Pinpoint the cell where the given text exists, returning its [X, Y] midpoint coordinate. 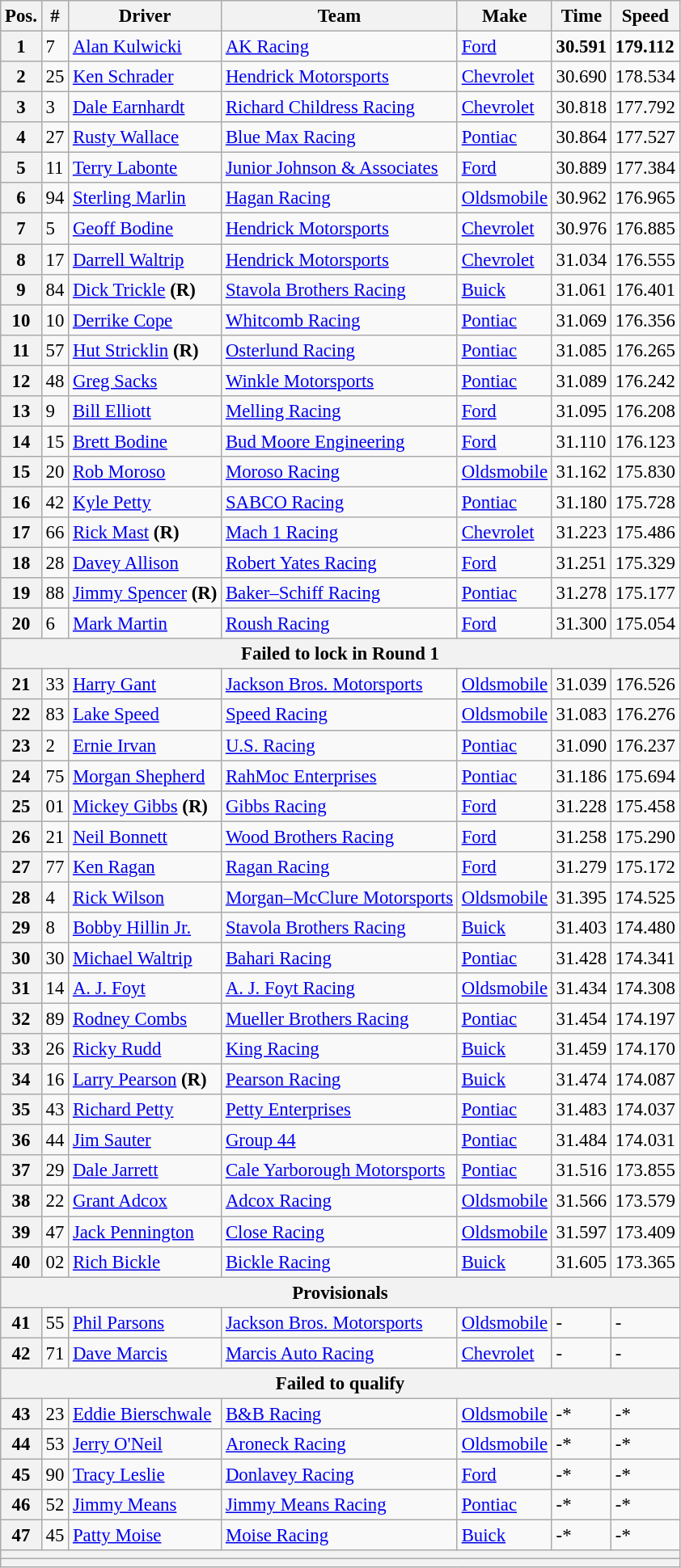
52 [55, 1505]
Cale Yarborough Motorsports [340, 1171]
175.728 [645, 502]
Failed to lock in Round 1 [340, 654]
Moroso Racing [340, 472]
Mark Martin [146, 624]
Ragan Racing [340, 867]
Dale Jarrett [146, 1171]
Junior Johnson & Associates [340, 168]
31.428 [581, 958]
Roush Racing [340, 624]
35 [21, 1110]
177.384 [645, 168]
Rick Wilson [146, 897]
30.690 [581, 77]
174.170 [645, 1049]
Blue Max Racing [340, 137]
175.172 [645, 867]
Morgan–McClure Motorsports [340, 897]
53 [55, 1444]
31.110 [581, 441]
88 [55, 593]
A. J. Foyt Racing [340, 988]
30.818 [581, 107]
174.341 [645, 958]
Alan Kulwicki [146, 47]
175.329 [645, 563]
176.237 [645, 745]
173.409 [645, 1232]
30.591 [581, 47]
Bahari Racing [340, 958]
32 [21, 1019]
176.401 [645, 289]
Adcox Racing [340, 1201]
Terry Labonte [146, 168]
Rick Mast (R) [146, 533]
31.061 [581, 289]
Time [581, 16]
Lake Speed [146, 715]
31.459 [581, 1049]
Kyle Petty [146, 502]
Morgan Shepherd [146, 776]
Tracy Leslie [146, 1474]
Dave Marcis [146, 1353]
75 [55, 776]
31.474 [581, 1080]
46 [21, 1505]
89 [55, 1019]
Marcis Auto Racing [340, 1353]
19 [21, 593]
Jimmy Means [146, 1505]
Baker–Schiff Racing [340, 593]
Dick Trickle (R) [146, 289]
Donlavey Racing [340, 1474]
Jerry O'Neil [146, 1444]
174.525 [645, 897]
Greg Sacks [146, 381]
57 [55, 350]
Melling Racing [340, 411]
31.039 [581, 685]
Aroneck Racing [340, 1444]
174.031 [645, 1140]
31.180 [581, 502]
176.356 [645, 320]
31.090 [581, 745]
175.830 [645, 472]
178.534 [645, 77]
Patty Moise [146, 1536]
Bickle Racing [340, 1262]
Davey Allison [146, 563]
177.792 [645, 107]
Rob Moroso [146, 472]
Close Racing [340, 1232]
Mickey Gibbs (R) [146, 806]
Ken Schrader [146, 77]
Darrell Waltrip [146, 259]
31.258 [581, 837]
Ernie Irvan [146, 745]
24 [21, 776]
Pos. [21, 16]
176.242 [645, 381]
31.483 [581, 1110]
31.605 [581, 1262]
Jimmy Spencer (R) [146, 593]
King Racing [340, 1049]
175.290 [645, 837]
176.276 [645, 715]
176.555 [645, 259]
31.278 [581, 593]
Bobby Hillin Jr. [146, 928]
Jim Sauter [146, 1140]
Mach 1 Racing [340, 533]
36 [21, 1140]
176.123 [645, 441]
31.279 [581, 867]
Larry Pearson (R) [146, 1080]
175.458 [645, 806]
Ricky Rudd [146, 1049]
Speed Racing [340, 715]
31.566 [581, 1201]
13 [21, 411]
Geoff Bodine [146, 229]
31.095 [581, 411]
66 [55, 533]
31.089 [581, 381]
31.162 [581, 472]
Bill Elliott [146, 411]
94 [55, 198]
Phil Parsons [146, 1322]
55 [55, 1322]
Brett Bodine [146, 441]
176.265 [645, 350]
1 [21, 47]
Jimmy Means Racing [340, 1505]
Neil Bonnett [146, 837]
179.112 [645, 47]
31.085 [581, 350]
83 [55, 715]
31.223 [581, 533]
Rodney Combs [146, 1019]
Mueller Brothers Racing [340, 1019]
176.208 [645, 411]
173.855 [645, 1171]
175.177 [645, 593]
Grant Adcox [146, 1201]
31.597 [581, 1232]
Michael Waltrip [146, 958]
Make [505, 16]
Pearson Racing [340, 1080]
31.069 [581, 320]
30.976 [581, 229]
Gibbs Racing [340, 806]
Harry Gant [146, 685]
12 [21, 381]
A. J. Foyt [146, 988]
175.054 [645, 624]
Provisionals [340, 1292]
41 [21, 1322]
RahMoc Enterprises [340, 776]
Richard Childress Racing [340, 107]
# [55, 16]
Ken Ragan [146, 867]
173.579 [645, 1201]
31.403 [581, 928]
30.864 [581, 137]
31.083 [581, 715]
31.034 [581, 259]
31.484 [581, 1140]
Derrike Cope [146, 320]
Sterling Marlin [146, 198]
175.486 [645, 533]
18 [21, 563]
175.694 [645, 776]
34 [21, 1080]
174.037 [645, 1110]
31.454 [581, 1019]
U.S. Racing [340, 745]
01 [55, 806]
Team [340, 16]
31.228 [581, 806]
174.197 [645, 1019]
Group 44 [340, 1140]
30.962 [581, 198]
Hagan Racing [340, 198]
Bud Moore Engineering [340, 441]
Robert Yates Racing [340, 563]
84 [55, 289]
40 [21, 1262]
02 [55, 1262]
31.186 [581, 776]
176.965 [645, 198]
38 [21, 1201]
31.300 [581, 624]
173.365 [645, 1262]
AK Racing [340, 47]
31.516 [581, 1171]
Eddie Bierschwale [146, 1414]
174.480 [645, 928]
177.527 [645, 137]
31.434 [581, 988]
Petty Enterprises [340, 1110]
37 [21, 1171]
Osterlund Racing [340, 350]
SABCO Racing [340, 502]
Rusty Wallace [146, 137]
77 [55, 867]
B&B Racing [340, 1414]
Winkle Motorsports [340, 381]
Wood Brothers Racing [340, 837]
176.885 [645, 229]
31.395 [581, 897]
Speed [645, 16]
176.526 [645, 685]
Jack Pennington [146, 1232]
31.251 [581, 563]
Richard Petty [146, 1110]
Hut Stricklin (R) [146, 350]
174.087 [645, 1080]
Dale Earnhardt [146, 107]
90 [55, 1474]
30.889 [581, 168]
Driver [146, 16]
31 [21, 988]
Moise Racing [340, 1536]
39 [21, 1232]
48 [55, 381]
174.308 [645, 988]
71 [55, 1353]
Rich Bickle [146, 1262]
Failed to qualify [340, 1384]
Whitcomb Racing [340, 320]
